Pinpoint the cell where the given text exists, returning its [x, y] midpoint coordinate. 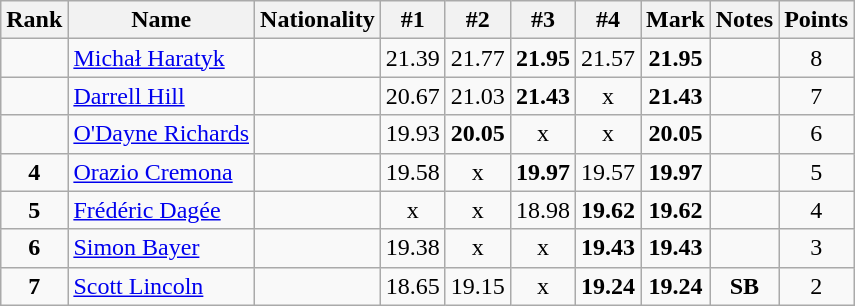
#1 [412, 20]
19.58 [412, 172]
21.77 [478, 58]
19.57 [608, 172]
Simon Bayer [162, 248]
O'Dayne Richards [162, 134]
19.15 [478, 286]
3 [816, 248]
21.57 [608, 58]
SB [744, 286]
18.98 [542, 210]
#3 [542, 20]
19.93 [412, 134]
20.67 [412, 96]
19.38 [412, 248]
Scott Lincoln [162, 286]
8 [816, 58]
Mark [676, 20]
21.03 [478, 96]
2 [816, 286]
Nationality [318, 20]
Name [162, 20]
Points [816, 20]
Michał Haratyk [162, 58]
Frédéric Dagée [162, 210]
21.39 [412, 58]
#4 [608, 20]
Rank [34, 20]
#2 [478, 20]
Notes [744, 20]
18.65 [412, 286]
Orazio Cremona [162, 172]
Darrell Hill [162, 96]
